Return (x, y) of the center of cell containing provided text 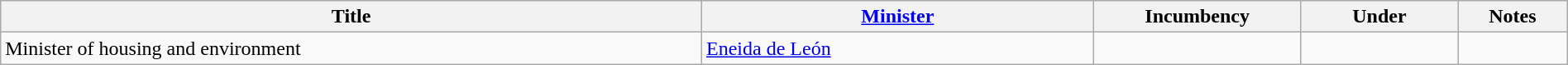
Eneida de León (898, 48)
Title (351, 17)
Incumbency (1198, 17)
Minister (898, 17)
Under (1379, 17)
Minister of housing and environment (351, 48)
Notes (1513, 17)
